Search for the cell housing the specified text and yield its (x, y) center coordinate. 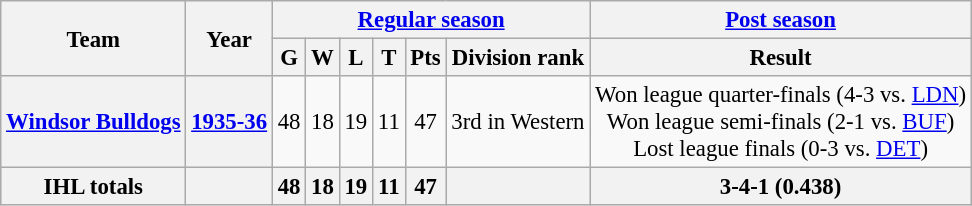
Windsor Bulldogs (94, 122)
3rd in Western (518, 122)
T (390, 58)
L (356, 58)
Year (230, 38)
Won league quarter-finals (4-3 vs. LDN) Won league semi-finals (2-1 vs. BUF) Lost league finals (0-3 vs. DET) (781, 122)
Team (94, 38)
G (288, 58)
Pts (426, 58)
Division rank (518, 58)
IHL totals (94, 187)
1935-36 (230, 122)
W (322, 58)
Post season (781, 20)
Regular season (430, 20)
Result (781, 58)
3-4-1 (0.438) (781, 187)
